Return [X, Y] of the center of cell containing provided text 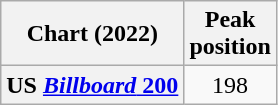
198 [230, 85]
US Billboard 200 [92, 85]
Chart (2022) [92, 34]
Peakposition [230, 34]
